Return (x, y) of the center of cell containing provided text 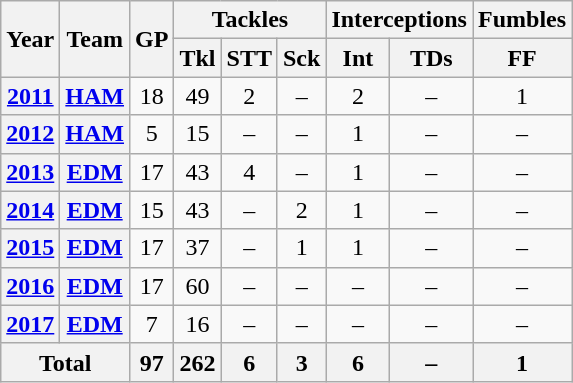
STT (249, 58)
FF (522, 58)
2013 (30, 172)
Tkl (198, 58)
Interceptions (400, 20)
2017 (30, 324)
Fumbles (522, 20)
Team (95, 39)
TDs (432, 58)
Sck (301, 58)
Year (30, 39)
2011 (30, 96)
60 (198, 286)
37 (198, 248)
18 (152, 96)
2014 (30, 210)
49 (198, 96)
262 (198, 362)
2016 (30, 286)
3 (301, 362)
2012 (30, 134)
7 (152, 324)
16 (198, 324)
Int (358, 58)
5 (152, 134)
Total (66, 362)
2015 (30, 248)
97 (152, 362)
4 (249, 172)
Tackles (250, 20)
GP (152, 39)
